Capture the cell that displays the provided text and extract its [X, Y] central coordinate. 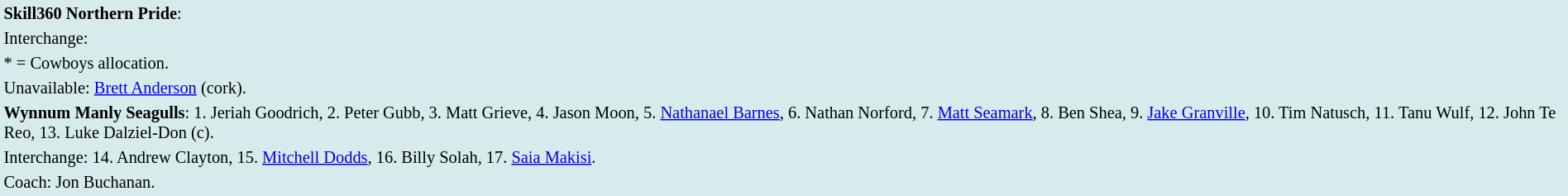
Skill360 Northern Pride: [784, 13]
Interchange: 14. Andrew Clayton, 15. Mitchell Dodds, 16. Billy Solah, 17. Saia Makisi. [784, 157]
Interchange: [784, 38]
Coach: Jon Buchanan. [784, 182]
* = Cowboys allocation. [784, 63]
Unavailable: Brett Anderson (cork). [784, 88]
